Scan for the cell matching the given text and deliver its (X, Y) coordinate at center. 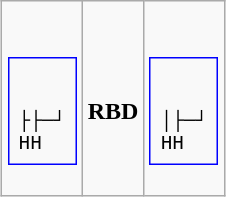
RBD (113, 98)
